Find where the given text appears and provide that cell's center as [x, y] coordinate. 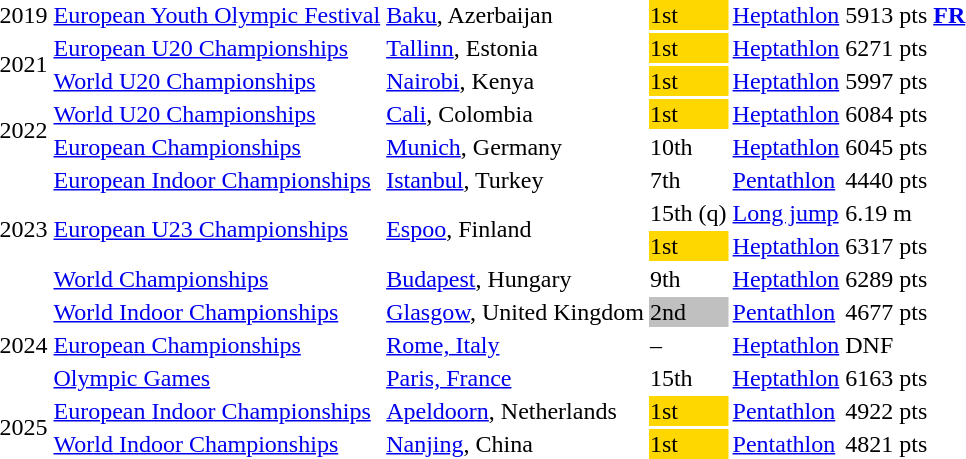
15th [688, 378]
Apeldoorn, Netherlands [516, 411]
6.19 m [886, 213]
European U23 Championships [217, 230]
4821 pts [886, 444]
6084 pts [886, 114]
6163 pts [886, 378]
Munich, Germany [516, 147]
– [688, 345]
6317 pts [886, 246]
6045 pts [886, 147]
Baku, Azerbaijan [516, 15]
6271 pts [886, 48]
Glasgow, United Kingdom [516, 312]
5997 pts [886, 81]
Rome, Italy [516, 345]
2nd [688, 312]
World Championships [217, 279]
Espoo, Finland [516, 230]
6289 pts [886, 279]
4440 pts [886, 180]
15th (q) [688, 213]
Nanjing, China [516, 444]
Istanbul, Turkey [516, 180]
DNF [886, 345]
Nairobi, Kenya [516, 81]
Long jump [786, 213]
4677 pts [886, 312]
Tallinn, Estonia [516, 48]
European U20 Championships [217, 48]
9th [688, 279]
Paris, France [516, 378]
European Youth Olympic Festival [217, 15]
5913 pts [886, 15]
Olympic Games [217, 378]
Cali, Colombia [516, 114]
7th [688, 180]
Budapest, Hungary [516, 279]
4922 pts [886, 411]
10th [688, 147]
